For the text-containing cell, return its midpoint in (x, y) coordinate format. 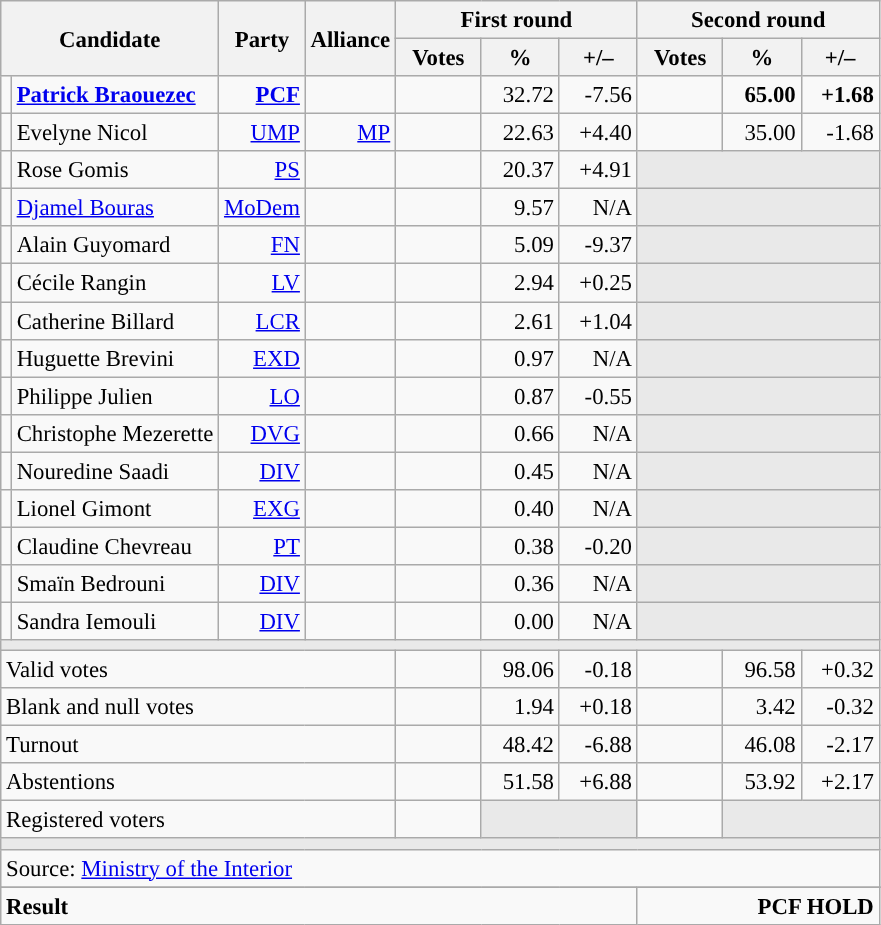
Candidate (110, 38)
Alliance (350, 38)
Cécile Rangin (114, 283)
Philippe Julien (114, 396)
Nouredine Saadi (114, 471)
0.36 (520, 584)
5.09 (520, 245)
PS (262, 170)
2.61 (520, 321)
Smaïn Bedrouni (114, 584)
EXG (262, 509)
DVG (262, 433)
+0.18 (598, 707)
3.42 (762, 707)
0.40 (520, 509)
-0.20 (598, 546)
Huguette Brevini (114, 358)
Party (262, 38)
Christophe Mezerette (114, 433)
0.66 (520, 433)
MoDem (262, 208)
Blank and null votes (198, 707)
Alain Guyomard (114, 245)
MP (350, 133)
51.58 (520, 782)
-0.55 (598, 396)
35.00 (762, 133)
2.94 (520, 283)
First round (517, 20)
+1.68 (840, 95)
48.42 (520, 745)
98.06 (520, 670)
53.92 (762, 782)
-9.37 (598, 245)
+2.17 (840, 782)
+0.32 (840, 670)
Lionel Gimont (114, 509)
0.45 (520, 471)
Sandra Iemouli (114, 621)
20.37 (520, 170)
PCF HOLD (758, 906)
0.87 (520, 396)
+0.25 (598, 283)
Patrick Braouezec (114, 95)
-0.18 (598, 670)
-0.32 (840, 707)
Registered voters (198, 820)
Djamel Bouras (114, 208)
1.94 (520, 707)
Turnout (198, 745)
LO (262, 396)
Claudine Chevreau (114, 546)
46.08 (762, 745)
Source: Ministry of the Interior (440, 868)
0.00 (520, 621)
-1.68 (840, 133)
+4.91 (598, 170)
LV (262, 283)
Catherine Billard (114, 321)
LCR (262, 321)
Valid votes (198, 670)
0.97 (520, 358)
+1.04 (598, 321)
+6.88 (598, 782)
9.57 (520, 208)
0.38 (520, 546)
PT (262, 546)
32.72 (520, 95)
PCF (262, 95)
Result (320, 906)
65.00 (762, 95)
96.58 (762, 670)
Rose Gomis (114, 170)
22.63 (520, 133)
+4.40 (598, 133)
Second round (758, 20)
FN (262, 245)
Abstentions (198, 782)
EXD (262, 358)
UMP (262, 133)
-7.56 (598, 95)
Evelyne Nicol (114, 133)
-2.17 (840, 745)
-6.88 (598, 745)
